For the text-containing cell, return its midpoint in [x, y] coordinate format. 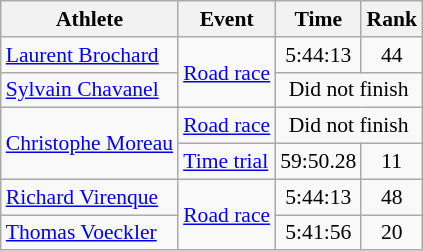
Time [318, 19]
Athlete [90, 19]
Richard Virenque [90, 197]
20 [392, 233]
Thomas Voeckler [90, 233]
Christophe Moreau [90, 144]
11 [392, 162]
44 [392, 55]
Event [226, 19]
Time trial [226, 162]
Laurent Brochard [90, 55]
Rank [392, 19]
48 [392, 197]
Sylvain Chavanel [90, 90]
59:50.28 [318, 162]
5:41:56 [318, 233]
